Return the [X, Y] coordinate for the center point of the cell that contains the specified text.  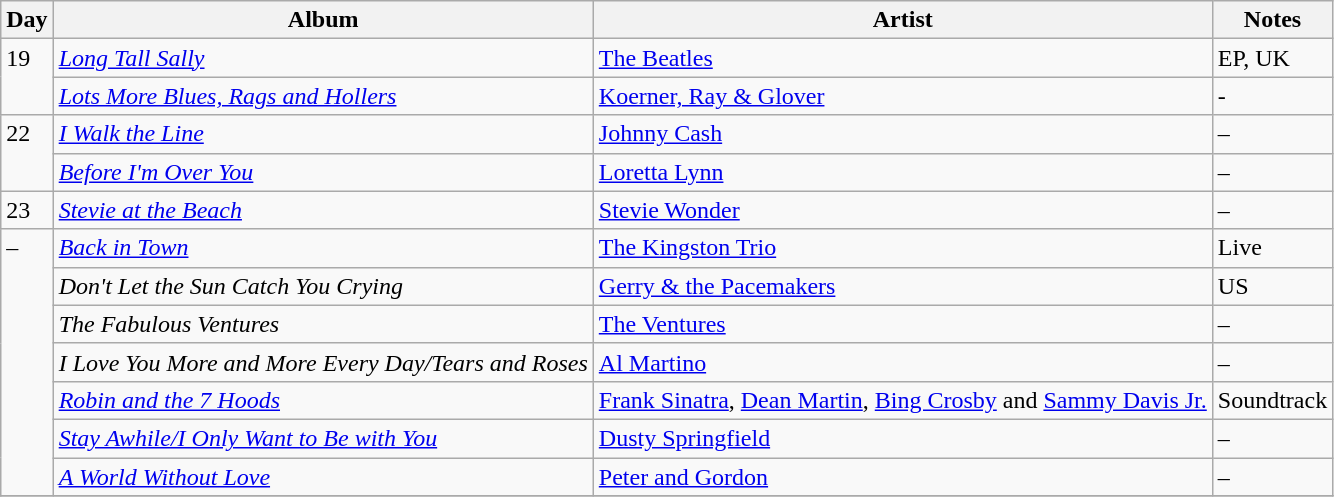
Loretta Lynn [902, 172]
I Love You More and More Every Day/Tears and Roses [323, 362]
A World Without Love [323, 477]
Stevie Wonder [902, 210]
19 [27, 77]
Dusty Springfield [902, 438]
Frank Sinatra, Dean Martin, Bing Crosby and Sammy Davis Jr. [902, 400]
US [1272, 286]
Live [1272, 248]
Soundtrack [1272, 400]
The Fabulous Ventures [323, 324]
Album [323, 20]
Robin and the 7 Hoods [323, 400]
Before I'm Over You [323, 172]
- [1272, 96]
Gerry & the Pacemakers [902, 286]
23 [27, 210]
Koerner, Ray & Glover [902, 96]
The Ventures [902, 324]
The Kingston Trio [902, 248]
Johnny Cash [902, 134]
Day [27, 20]
Stevie at the Beach [323, 210]
Don't Let the Sun Catch You Crying [323, 286]
Notes [1272, 20]
Stay Awhile/I Only Want to Be with You [323, 438]
Lots More Blues, Rags and Hollers [323, 96]
Peter and Gordon [902, 477]
Back in Town [323, 248]
Artist [902, 20]
EP, UK [1272, 58]
I Walk the Line [323, 134]
Al Martino [902, 362]
The Beatles [902, 58]
Long Tall Sally [323, 58]
22 [27, 153]
